Output the [x, y] coordinate of the center of the cell containing the given text.  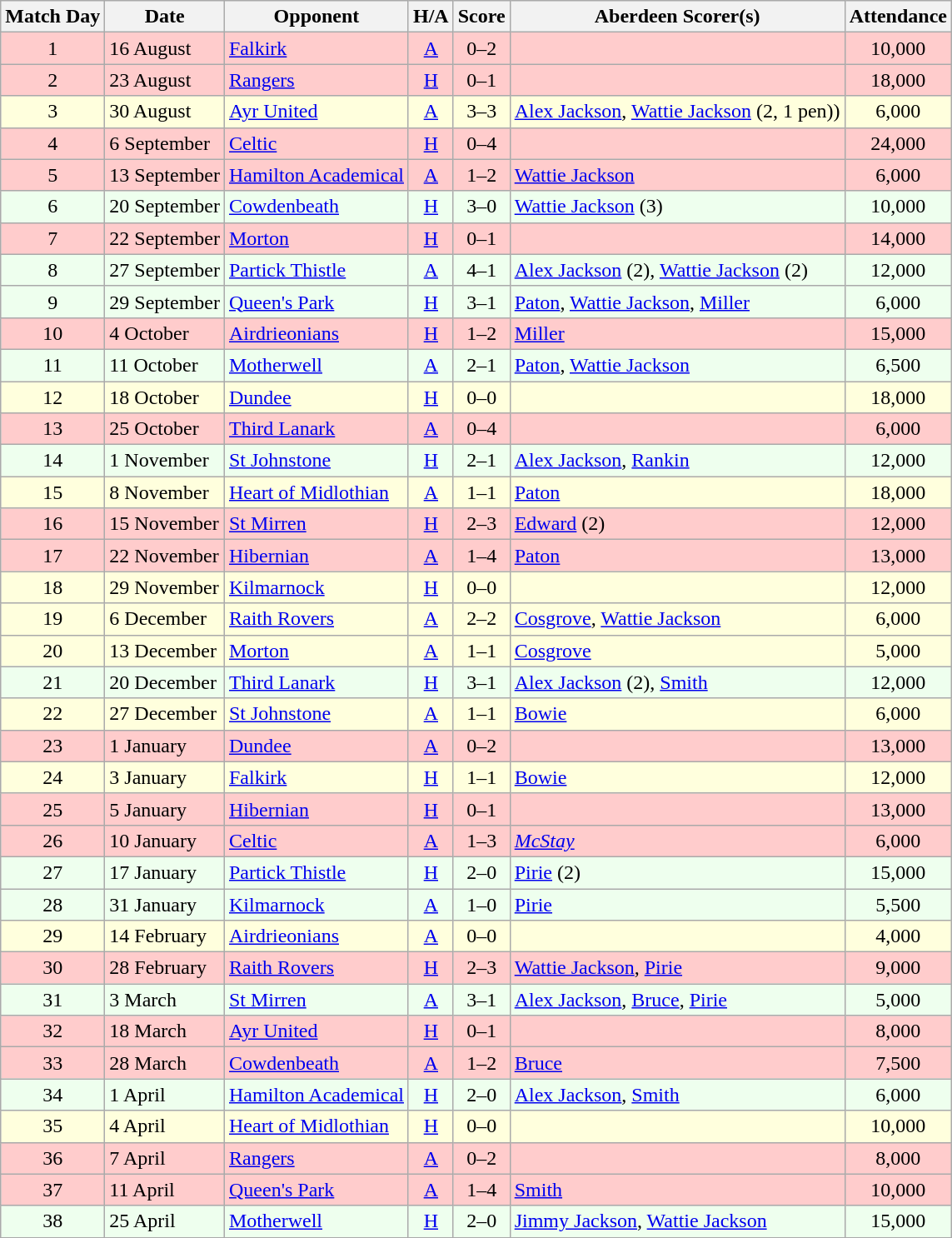
20 September [165, 207]
Pirie [677, 904]
9,000 [898, 968]
Miller [677, 333]
8 November [165, 492]
3–3 [481, 112]
37 [53, 1190]
1–3 [481, 841]
11 October [165, 365]
30 [53, 968]
13 December [165, 651]
16 August [165, 48]
Alex Jackson, Rankin [677, 461]
Wattie Jackson [677, 175]
Match Day [53, 17]
1 November [165, 461]
6 December [165, 619]
6,500 [898, 365]
Date [165, 17]
23 August [165, 80]
28 February [165, 968]
17 January [165, 872]
6 [53, 207]
4 April [165, 1126]
22 September [165, 238]
Cosgrove, Wattie Jackson [677, 619]
Score [481, 17]
20 December [165, 682]
23 [53, 746]
25 [53, 809]
19 [53, 619]
7,500 [898, 1063]
13 [53, 429]
29 [53, 936]
27 September [165, 270]
1 January [165, 746]
Paton, Wattie Jackson [677, 365]
25 April [165, 1221]
McStay [677, 841]
3 March [165, 1000]
5,500 [898, 904]
3 January [165, 777]
14 [53, 461]
Alex Jackson (2), Wattie Jackson (2) [677, 270]
27 December [165, 714]
Wattie Jackson, Pirie [677, 968]
25 October [165, 429]
20 [53, 651]
6 September [165, 143]
4–1 [481, 270]
5 January [165, 809]
Alex Jackson (2), Smith [677, 682]
10 [53, 333]
1 [53, 48]
14,000 [898, 238]
31 January [165, 904]
30 August [165, 112]
22 [53, 714]
16 [53, 524]
1–0 [481, 904]
28 March [165, 1063]
29 November [165, 587]
22 November [165, 556]
Wattie Jackson (3) [677, 207]
4 [53, 143]
Pirie (2) [677, 872]
7 April [165, 1158]
Edward (2) [677, 524]
17 [53, 556]
31 [53, 1000]
9 [53, 302]
14 February [165, 936]
33 [53, 1063]
12 [53, 397]
24,000 [898, 143]
2 [53, 80]
4 October [165, 333]
11 [53, 365]
36 [53, 1158]
11 April [165, 1190]
Bruce [677, 1063]
38 [53, 1221]
10 January [165, 841]
Paton, Wattie Jackson, Miller [677, 302]
7 [53, 238]
18 March [165, 1031]
Opponent [317, 17]
2–2 [481, 619]
29 September [165, 302]
26 [53, 841]
21 [53, 682]
1 April [165, 1095]
15 November [165, 524]
4,000 [898, 936]
Smith [677, 1190]
Alex Jackson, Bruce, Pirie [677, 1000]
24 [53, 777]
Alex Jackson, Wattie Jackson (2, 1 pen)) [677, 112]
15 [53, 492]
32 [53, 1031]
3 [53, 112]
27 [53, 872]
Cosgrove [677, 651]
Alex Jackson, Smith [677, 1095]
8 [53, 270]
13 September [165, 175]
18 [53, 587]
18 October [165, 397]
Attendance [898, 17]
Aberdeen Scorer(s) [677, 17]
Jimmy Jackson, Wattie Jackson [677, 1221]
35 [53, 1126]
28 [53, 904]
34 [53, 1095]
3–0 [481, 207]
H/A [431, 17]
5 [53, 175]
